Determine the (X, Y) coordinate at the center of the cell enclosing the given text.  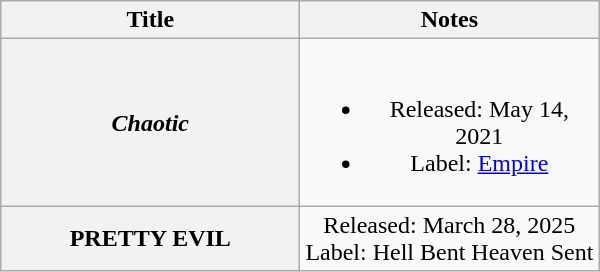
Released: May 14, 2021Label: Empire (450, 122)
Notes (450, 20)
PRETTY EVIL (150, 238)
Chaotic (150, 122)
Title (150, 20)
Released: March 28, 2025Label: Hell Bent Heaven Sent (450, 238)
